Identify which cell holds the provided text, then report its [X, Y] central coordinate. 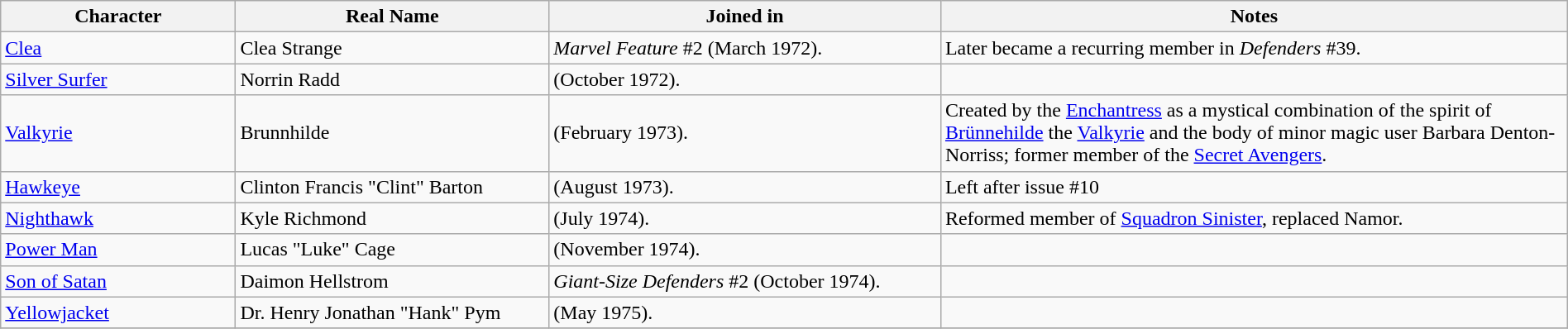
Joined in [745, 17]
Power Man [118, 250]
Later became a recurring member in Defenders #39. [1254, 48]
(October 1972). [745, 79]
Dr. Henry Jonathan "Hank" Pym [392, 312]
Clea Strange [392, 48]
Real Name [392, 17]
Reformed member of Squadron Sinister, replaced Namor. [1254, 218]
Marvel Feature #2 (March 1972). [745, 48]
(May 1975). [745, 312]
Nighthawk [118, 218]
Brunnhilde [392, 133]
Son of Satan [118, 281]
Giant-Size Defenders #2 (October 1974). [745, 281]
Clinton Francis "Clint" Barton [392, 187]
Character [118, 17]
Norrin Radd [392, 79]
(July 1974). [745, 218]
Valkyrie [118, 133]
(February 1973). [745, 133]
Left after issue #10 [1254, 187]
Kyle Richmond [392, 218]
Daimon Hellstrom [392, 281]
(November 1974). [745, 250]
Lucas "Luke" Cage [392, 250]
Clea [118, 48]
Yellowjacket [118, 312]
Hawkeye [118, 187]
Silver Surfer [118, 79]
(August 1973). [745, 187]
Notes [1254, 17]
